Locate the cell with the specified text and output its (X, Y) center coordinate. 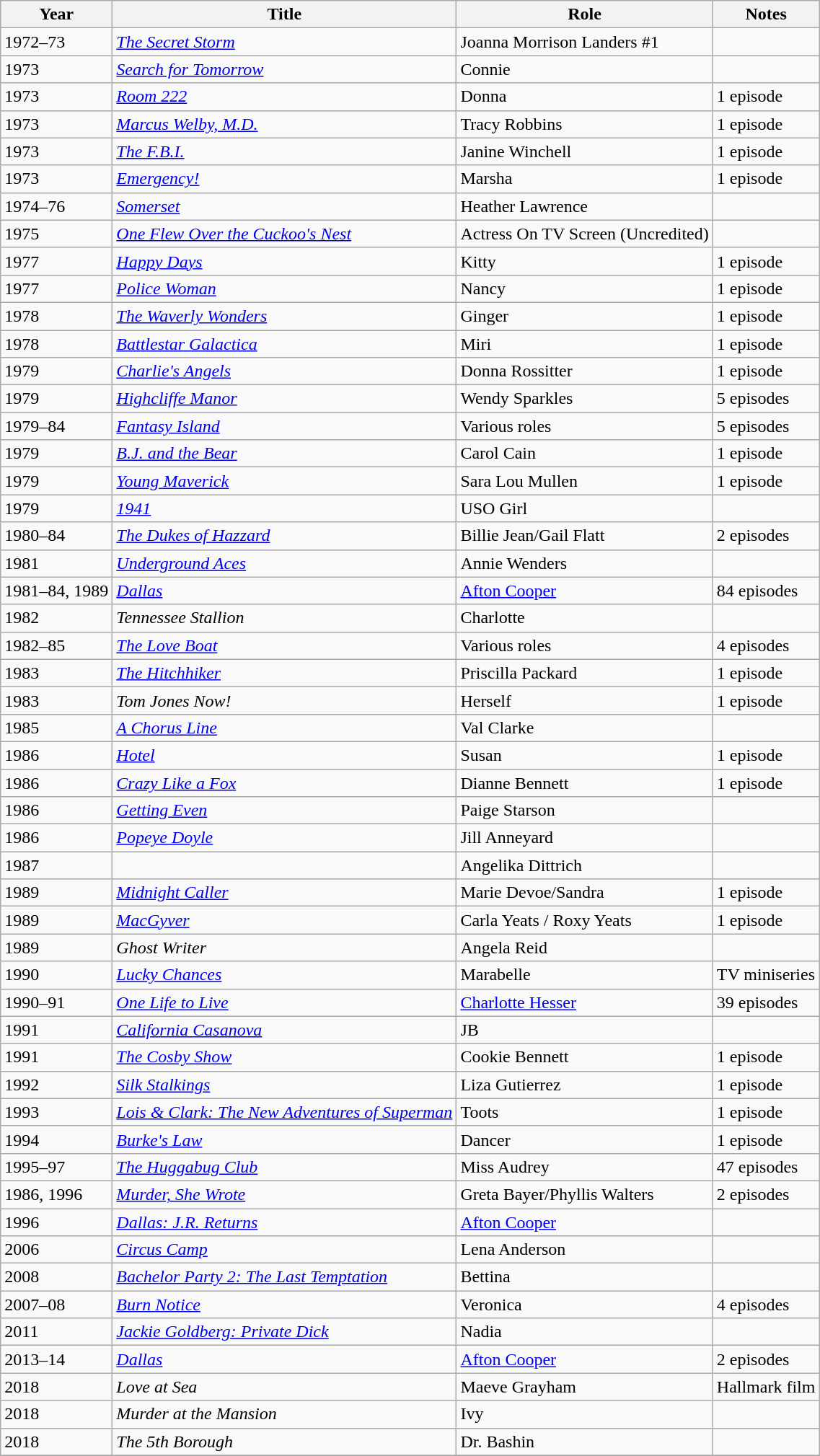
Tennessee Stallion (284, 618)
Priscilla Packard (584, 673)
Joanna Morrison Landers #1 (584, 42)
Dancer (584, 1139)
The Hitchhiker (284, 673)
Jackie Goldberg: Private Dick (284, 1332)
Bachelor Party 2: The Last Temptation (284, 1277)
Marabelle (584, 975)
1981 (56, 563)
Getting Even (284, 811)
Room 222 (284, 97)
2008 (56, 1277)
Title (284, 14)
Highcliffe Manor (284, 399)
The Cosby Show (284, 1057)
Notes (766, 14)
Maeve Grayham (584, 1387)
Marie Devoe/Sandra (584, 893)
Nadia (584, 1332)
Somerset (284, 206)
B.J. and the Bear (284, 454)
The F.B.I. (284, 151)
Lucky Chances (284, 975)
Ginger (584, 316)
2007–08 (56, 1305)
The 5th Borough (284, 1442)
Battlestar Galactica (284, 344)
Circus Camp (284, 1250)
Donna (584, 97)
TV miniseries (766, 975)
1995–97 (56, 1167)
47 episodes (766, 1167)
Toots (584, 1112)
Fantasy Island (284, 426)
Annie Wenders (584, 563)
1982–85 (56, 645)
Young Maverick (284, 481)
Cookie Bennett (584, 1057)
Love at Sea (284, 1387)
Connie (584, 69)
Charlotte (584, 618)
A Chorus Line (284, 728)
Hotel (284, 755)
California Casanova (284, 1030)
Actress On TV Screen (Uncredited) (584, 234)
Role (584, 14)
Midnight Caller (284, 893)
The Love Boat (284, 645)
1996 (56, 1222)
Herself (584, 700)
1979–84 (56, 426)
Liza Gutierrez (584, 1085)
Miss Audrey (584, 1167)
Murder, She Wrote (284, 1194)
Kitty (584, 261)
1994 (56, 1139)
1986, 1996 (56, 1194)
Susan (584, 755)
The Waverly Wonders (284, 316)
Heather Lawrence (584, 206)
Paige Starson (584, 811)
Tom Jones Now! (284, 700)
Donna Rossitter (584, 371)
Dr. Bashin (584, 1442)
Search for Tomorrow (284, 69)
MacGyver (284, 920)
Jill Anneyard (584, 838)
Charlie's Angels (284, 371)
Popeye Doyle (284, 838)
39 episodes (766, 1002)
Carla Yeats / Roxy Yeats (584, 920)
1975 (56, 234)
Marsha (584, 179)
1987 (56, 865)
Murder at the Mansion (284, 1414)
The Huggabug Club (284, 1167)
Burke's Law (284, 1139)
USO Girl (584, 508)
Charlotte Hesser (584, 1002)
Happy Days (284, 261)
Ivy (584, 1414)
Year (56, 14)
84 episodes (766, 591)
Emergency! (284, 179)
Underground Aces (284, 563)
Dianne Bennett (584, 782)
The Dukes of Hazzard (284, 536)
Marcus Welby, M.D. (284, 124)
Lena Anderson (584, 1250)
2011 (56, 1332)
1941 (284, 508)
Burn Notice (284, 1305)
Nancy (584, 288)
One Life to Live (284, 1002)
Ghost Writer (284, 948)
1982 (56, 618)
2013–14 (56, 1359)
Carol Cain (584, 454)
1990 (56, 975)
Crazy Like a Fox (284, 782)
1985 (56, 728)
1980–84 (56, 536)
The Secret Storm (284, 42)
JB (584, 1030)
One Flew Over the Cuckoo's Nest (284, 234)
Miri (584, 344)
Val Clarke (584, 728)
1981–84, 1989 (56, 591)
1992 (56, 1085)
2006 (56, 1250)
1972–73 (56, 42)
Dallas: J.R. Returns (284, 1222)
Janine Winchell (584, 151)
Wendy Sparkles (584, 399)
Greta Bayer/Phyllis Walters (584, 1194)
Hallmark film (766, 1387)
Silk Stalkings (284, 1085)
Angelika Dittrich (584, 865)
Bettina (584, 1277)
1993 (56, 1112)
Lois & Clark: The New Adventures of Superman (284, 1112)
Tracy Robbins (584, 124)
Sara Lou Mullen (584, 481)
Billie Jean/Gail Flatt (584, 536)
1990–91 (56, 1002)
Angela Reid (584, 948)
Veronica (584, 1305)
Police Woman (284, 288)
1974–76 (56, 206)
